Search for the cell housing the specified text and yield its [X, Y] center coordinate. 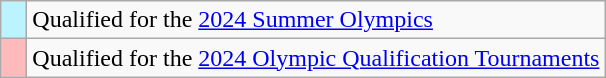
Qualified for the 2024 Summer Olympics [316, 20]
Qualified for the 2024 Olympic Qualification Tournaments [316, 58]
